Provide the [x, y] coordinate of the cell's center where the given text is located.  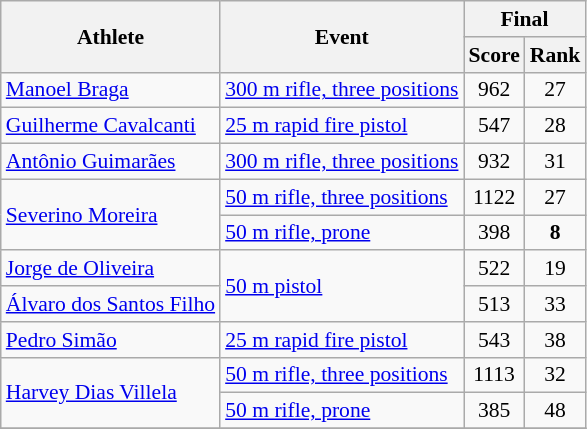
32 [556, 375]
1113 [494, 375]
962 [494, 90]
33 [556, 304]
Antônio Guimarães [110, 162]
Álvaro dos Santos Filho [110, 304]
Rank [556, 55]
513 [494, 304]
543 [494, 340]
Guilherme Cavalcanti [110, 126]
385 [494, 411]
Jorge de Oliveira [110, 269]
Severino Moreira [110, 214]
50 m pistol [342, 286]
Final [525, 19]
1122 [494, 197]
Score [494, 55]
398 [494, 233]
31 [556, 162]
Event [342, 36]
547 [494, 126]
Manoel Braga [110, 90]
28 [556, 126]
38 [556, 340]
48 [556, 411]
522 [494, 269]
Harvey Dias Villela [110, 392]
932 [494, 162]
19 [556, 269]
8 [556, 233]
Pedro Simão [110, 340]
Athlete [110, 36]
